Find where the given text appears and provide that cell's center as (X, Y) coordinate. 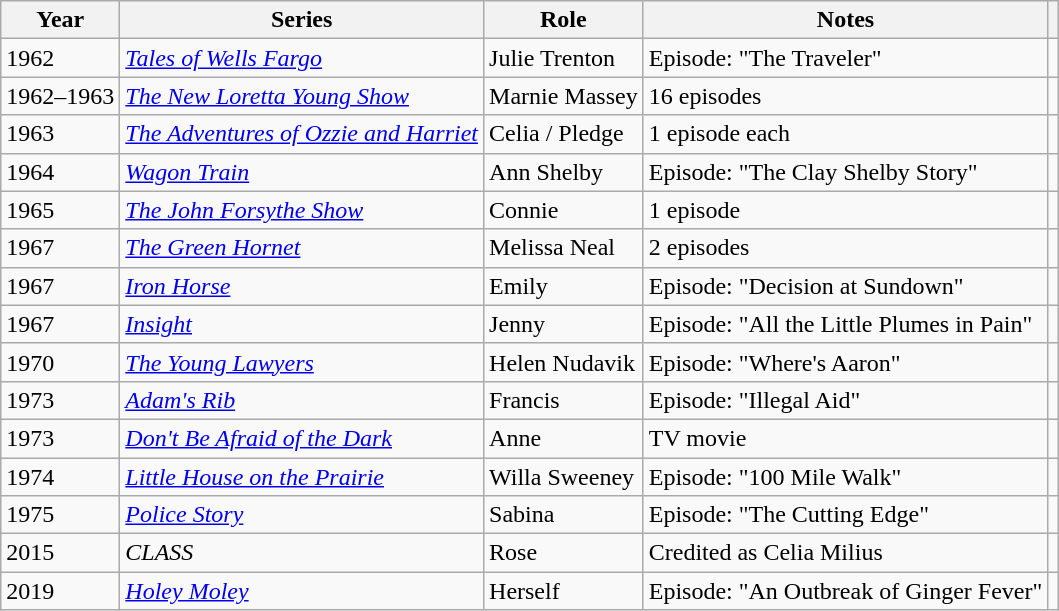
The Green Hornet (302, 248)
Connie (564, 210)
CLASS (302, 553)
Tales of Wells Fargo (302, 58)
The Young Lawyers (302, 362)
1975 (60, 515)
Don't Be Afraid of the Dark (302, 438)
Melissa Neal (564, 248)
Celia / Pledge (564, 134)
Episode: "An Outbreak of Ginger Fever" (846, 591)
Series (302, 20)
1965 (60, 210)
Adam's Rib (302, 400)
Role (564, 20)
Episode: "100 Mile Walk" (846, 477)
2 episodes (846, 248)
Marnie Massey (564, 96)
Ann Shelby (564, 172)
Willa Sweeney (564, 477)
Herself (564, 591)
1964 (60, 172)
Episode: "Where's Aaron" (846, 362)
The John Forsythe Show (302, 210)
2019 (60, 591)
1962 (60, 58)
1963 (60, 134)
Iron Horse (302, 286)
Notes (846, 20)
1974 (60, 477)
Police Story (302, 515)
Episode: "Decision at Sundown" (846, 286)
Emily (564, 286)
Episode: "The Cutting Edge" (846, 515)
1962–1963 (60, 96)
Episode: "Illegal Aid" (846, 400)
2015 (60, 553)
1 episode (846, 210)
TV movie (846, 438)
1970 (60, 362)
Helen Nudavik (564, 362)
The New Loretta Young Show (302, 96)
Episode: "The Clay Shelby Story" (846, 172)
Holey Moley (302, 591)
The Adventures of Ozzie and Harriet (302, 134)
1 episode each (846, 134)
Credited as Celia Milius (846, 553)
Insight (302, 324)
Julie Trenton (564, 58)
Episode: "All the Little Plumes in Pain" (846, 324)
Little House on the Prairie (302, 477)
Rose (564, 553)
16 episodes (846, 96)
Wagon Train (302, 172)
Jenny (564, 324)
Episode: "The Traveler" (846, 58)
Sabina (564, 515)
Francis (564, 400)
Anne (564, 438)
Year (60, 20)
